Capture the cell that displays the provided text and extract its [x, y] central coordinate. 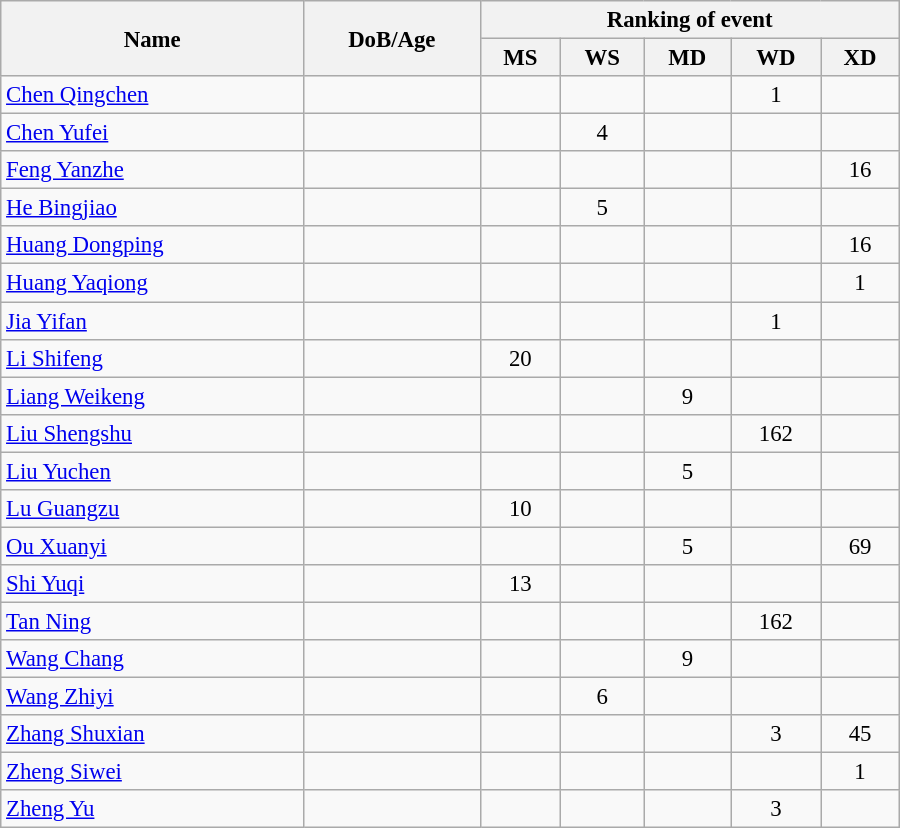
Ranking of event [690, 20]
Lu Guangzu [152, 509]
45 [860, 734]
WD [776, 58]
Feng Yanzhe [152, 170]
Huang Dongping [152, 245]
MS [520, 58]
69 [860, 546]
13 [520, 584]
Chen Qingchen [152, 95]
Chen Yufei [152, 133]
Wang Zhiyi [152, 697]
MD [688, 58]
DoB/Age [392, 38]
Liu Yuchen [152, 471]
Zhang Shuxian [152, 734]
Li Shifeng [152, 358]
Tan Ning [152, 621]
He Bingjiao [152, 208]
10 [520, 509]
Zheng Siwei [152, 772]
Huang Yaqiong [152, 283]
WS [602, 58]
20 [520, 358]
Jia Yifan [152, 321]
4 [602, 133]
Shi Yuqi [152, 584]
Wang Chang [152, 659]
Liu Shengshu [152, 433]
Name [152, 38]
XD [860, 58]
Ou Xuanyi [152, 546]
Zheng Yu [152, 809]
Liang Weikeng [152, 396]
6 [602, 697]
